Determine the [x, y] coordinate at the center of the cell enclosing the given text.  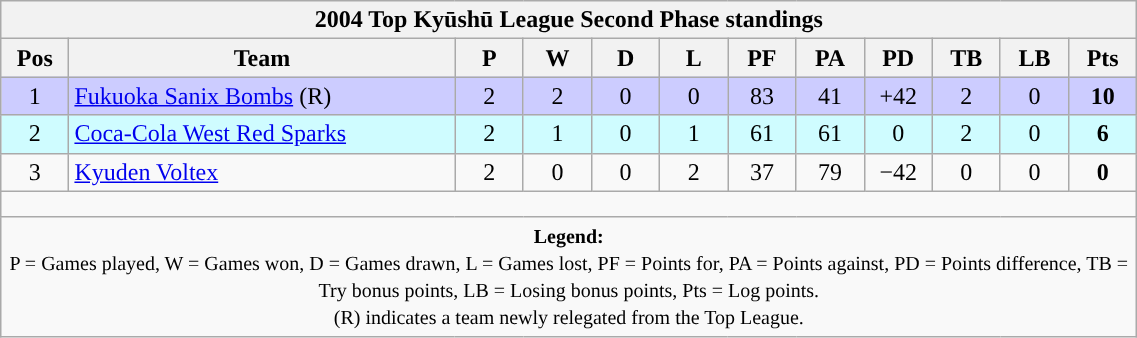
Kyuden Voltex [262, 172]
W [557, 58]
3 [35, 172]
2004 Top Kyūshū League Second Phase standings [569, 20]
P [489, 58]
Coca-Cola West Red Sparks [262, 134]
D [625, 58]
PA [830, 58]
83 [762, 96]
LB [1034, 58]
+42 [898, 96]
Pos [35, 58]
37 [762, 172]
41 [830, 96]
PD [898, 58]
6 [1103, 134]
79 [830, 172]
−42 [898, 172]
PF [762, 58]
10 [1103, 96]
Pts [1103, 58]
Team [262, 58]
Fukuoka Sanix Bombs (R) [262, 96]
TB [966, 58]
L [694, 58]
